Extract the [x, y] coordinate from the center of the cell holding the provided text.  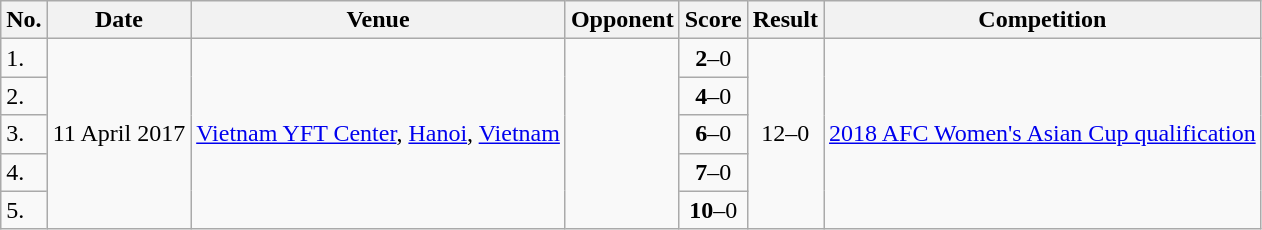
Result [785, 20]
4. [24, 172]
Venue [378, 20]
1. [24, 58]
3. [24, 134]
4–0 [713, 96]
No. [24, 20]
7–0 [713, 172]
Date [119, 20]
Vietnam YFT Center, Hanoi, Vietnam [378, 134]
2018 AFC Women's Asian Cup qualification [1043, 134]
2. [24, 96]
11 April 2017 [119, 134]
5. [24, 210]
Opponent [622, 20]
12–0 [785, 134]
6–0 [713, 134]
Competition [1043, 20]
Score [713, 20]
2–0 [713, 58]
10–0 [713, 210]
